For the text-containing cell, return its midpoint in (x, y) coordinate format. 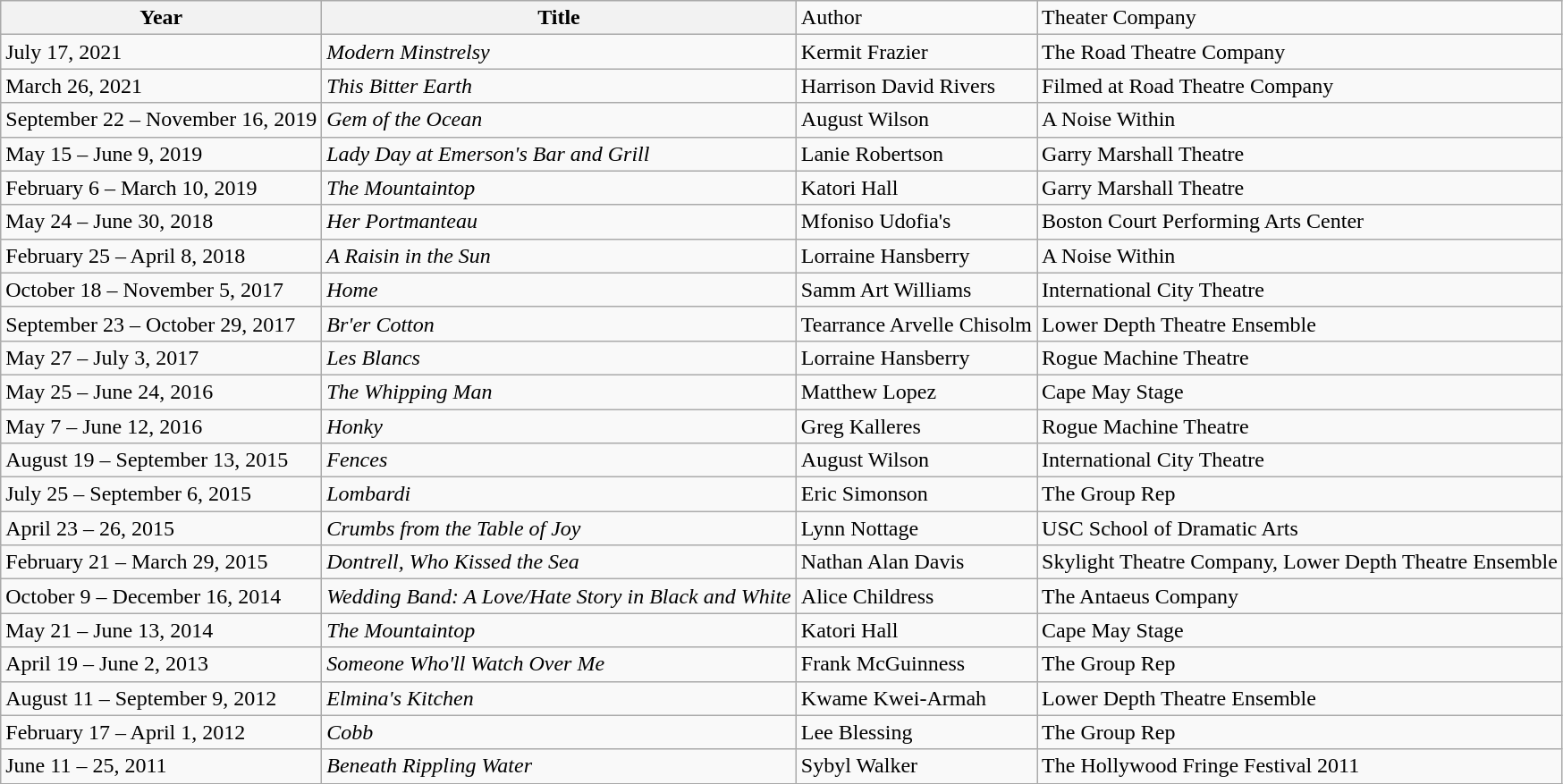
Les Blancs (560, 358)
July 17, 2021 (161, 52)
Mfoniso Udofia's (916, 222)
August 11 – September 9, 2012 (161, 698)
May 24 – June 30, 2018 (161, 222)
The Road Theatre Company (1300, 52)
Year (161, 18)
March 26, 2021 (161, 86)
Lee Blessing (916, 732)
Lady Day at Emerson's Bar and Grill (560, 154)
Cobb (560, 732)
May 7 – June 12, 2016 (161, 426)
September 23 – October 29, 2017 (161, 324)
Lombardi (560, 494)
Kermit Frazier (916, 52)
October 9 – December 16, 2014 (161, 596)
Skylight Theatre Company, Lower Depth Theatre Ensemble (1300, 562)
August 19 – September 13, 2015 (161, 460)
Tearrance Arvelle Chisolm (916, 324)
April 23 – 26, 2015 (161, 528)
July 25 – September 6, 2015 (161, 494)
Sybyl Walker (916, 766)
September 22 – November 16, 2019 (161, 120)
Kwame Kwei-Armah (916, 698)
Home (560, 290)
February 17 – April 1, 2012 (161, 732)
Lanie Robertson (916, 154)
Author (916, 18)
Her Portmanteau (560, 222)
May 15 – June 9, 2019 (161, 154)
Gem of the Ocean (560, 120)
February 6 – March 10, 2019 (161, 188)
Boston Court Performing Arts Center (1300, 222)
October 18 – November 5, 2017 (161, 290)
Harrison David Rivers (916, 86)
The Antaeus Company (1300, 596)
May 21 – June 13, 2014 (161, 630)
Someone Who'll Watch Over Me (560, 664)
Title (560, 18)
Honky (560, 426)
June 11 – 25, 2011 (161, 766)
Samm Art Williams (916, 290)
The Hollywood Fringe Festival 2011 (1300, 766)
Modern Minstrelsy (560, 52)
Fences (560, 460)
May 25 – June 24, 2016 (161, 392)
Nathan Alan Davis (916, 562)
Elmina's Kitchen (560, 698)
February 21 – March 29, 2015 (161, 562)
Wedding Band: A Love/Hate Story in Black and White (560, 596)
Lynn Nottage (916, 528)
Filmed at Road Theatre Company (1300, 86)
Beneath Rippling Water (560, 766)
Alice Childress (916, 596)
Br'er Cotton (560, 324)
April 19 – June 2, 2013 (161, 664)
Eric Simonson (916, 494)
Greg Kalleres (916, 426)
Theater Company (1300, 18)
Dontrell, Who Kissed the Sea (560, 562)
February 25 – April 8, 2018 (161, 256)
The Whipping Man (560, 392)
This Bitter Earth (560, 86)
A Raisin in the Sun (560, 256)
Crumbs from the Table of Joy (560, 528)
Frank McGuinness (916, 664)
May 27 – July 3, 2017 (161, 358)
Matthew Lopez (916, 392)
USC School of Dramatic Arts (1300, 528)
